Output the (X, Y) coordinate of the center of the cell containing the given text.  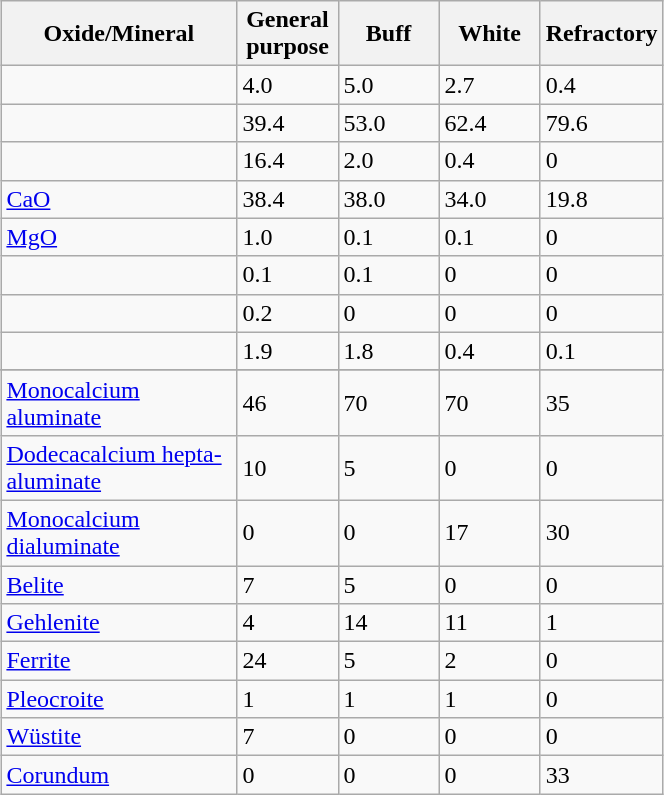
5.0 (388, 85)
14 (388, 623)
4.0 (288, 85)
1.9 (288, 351)
10 (288, 468)
2.0 (388, 161)
MgO (119, 237)
Monocalcium aluminate (119, 402)
Oxide/Mineral (119, 34)
33 (602, 775)
Corundum (119, 775)
4 (288, 623)
Wüstite (119, 737)
62.4 (490, 123)
1.0 (288, 237)
0.2 (288, 313)
19.8 (602, 199)
30 (602, 532)
39.4 (288, 123)
White (490, 34)
24 (288, 661)
38.0 (388, 199)
CaO (119, 199)
16.4 (288, 161)
53.0 (388, 123)
General purpose (288, 34)
38.4 (288, 199)
79.6 (602, 123)
Gehlenite (119, 623)
Ferrite (119, 661)
11 (490, 623)
46 (288, 402)
Monocalcium dialuminate (119, 532)
34.0 (490, 199)
2 (490, 661)
Belite (119, 585)
1.8 (388, 351)
Buff (388, 34)
17 (490, 532)
Refractory (602, 34)
Dodecacalcium hepta-aluminate (119, 468)
2.7 (490, 85)
Pleocroite (119, 699)
35 (602, 402)
